For the text-containing cell, return its midpoint in [x, y] coordinate format. 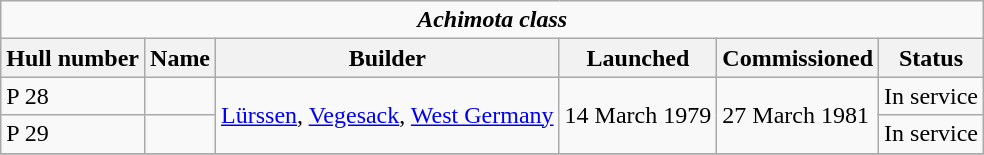
Launched [638, 58]
27 March 1981 [798, 115]
Status [932, 58]
14 March 1979 [638, 115]
Commissioned [798, 58]
Achimota class [492, 20]
Hull number [73, 58]
P 28 [73, 96]
P 29 [73, 134]
Name [180, 58]
Builder [388, 58]
Lürssen, Vegesack, West Germany [388, 115]
